Locate the cell with the specified text and output its (x, y) center coordinate. 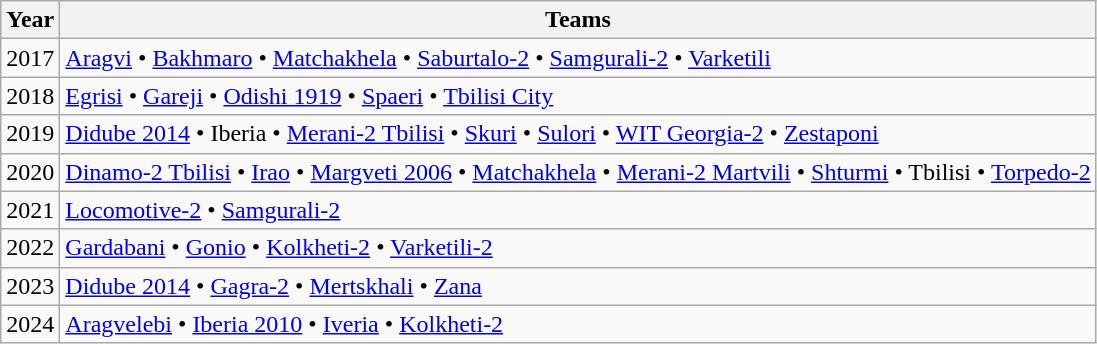
2019 (30, 134)
2023 (30, 286)
2021 (30, 210)
Egrisi • Gareji • Odishi 1919 • Spaeri • Tbilisi City (578, 96)
Gardabani • Gonio • Kolkheti-2 • Varketili-2 (578, 248)
Didube 2014 • Iberia • Merani-2 Tbilisi • Skuri • Sulori • WIT Georgia-2 • Zestaponi (578, 134)
Aragvi • Bakhmaro • Matchakhela • Saburtalo-2 • Samgurali-2 • Varketili (578, 58)
Aragvelebi • Iberia 2010 • Iveria • Kolkheti-2 (578, 324)
Didube 2014 • Gagra-2 • Mertskhali • Zana (578, 286)
Year (30, 20)
2022 (30, 248)
Dinamo-2 Tbilisi • Irao • Margveti 2006 • Matchakhela • Merani-2 Martvili • Shturmi • Tbilisi • Torpedo-2 (578, 172)
Teams (578, 20)
Locomotive-2 • Samgurali-2 (578, 210)
2018 (30, 96)
2020 (30, 172)
2017 (30, 58)
2024 (30, 324)
